Return the (x, y) coordinate for the center point of the cell that contains the specified text.  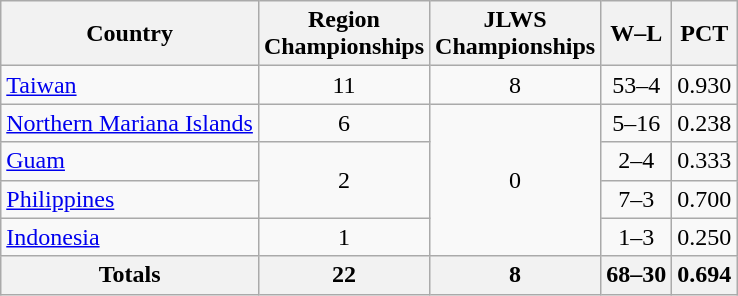
0.930 (704, 85)
Country (130, 34)
0.694 (704, 275)
6 (344, 123)
W–L (636, 34)
7–3 (636, 199)
0.250 (704, 237)
0.238 (704, 123)
Guam (130, 161)
Indonesia (130, 237)
53–4 (636, 85)
Taiwan (130, 85)
0.333 (704, 161)
JLWSChampionships (516, 34)
11 (344, 85)
0 (516, 180)
0.700 (704, 199)
5–16 (636, 123)
22 (344, 275)
1 (344, 237)
Totals (130, 275)
Philippines (130, 199)
PCT (704, 34)
RegionChampionships (344, 34)
2–4 (636, 161)
Northern Mariana Islands (130, 123)
1–3 (636, 237)
2 (344, 180)
68–30 (636, 275)
